Return (x, y) of the center of cell containing provided text 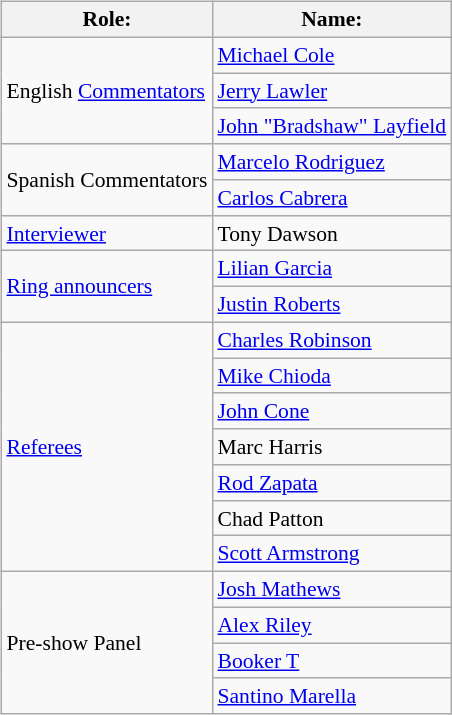
Booker T (332, 661)
Ring announcers (106, 286)
Scott Armstrong (332, 554)
John Cone (332, 411)
Role: (106, 20)
English Commentators (106, 90)
Tony Dawson (332, 233)
Josh Mathews (332, 590)
John "Bradshaw" Layfield (332, 126)
Pre-show Panel (106, 643)
Carlos Cabrera (332, 198)
Michael Cole (332, 55)
Rod Zapata (332, 483)
Referees (106, 446)
Jerry Lawler (332, 91)
Santino Marella (332, 696)
Charles Robinson (332, 340)
Interviewer (106, 233)
Alex Riley (332, 625)
Marcelo Rodriguez (332, 162)
Marc Harris (332, 447)
Justin Roberts (332, 305)
Lilian Garcia (332, 269)
Name: (332, 20)
Mike Chioda (332, 376)
Chad Patton (332, 518)
Spanish Commentators (106, 180)
